Capture the cell that displays the provided text and extract its (X, Y) central coordinate. 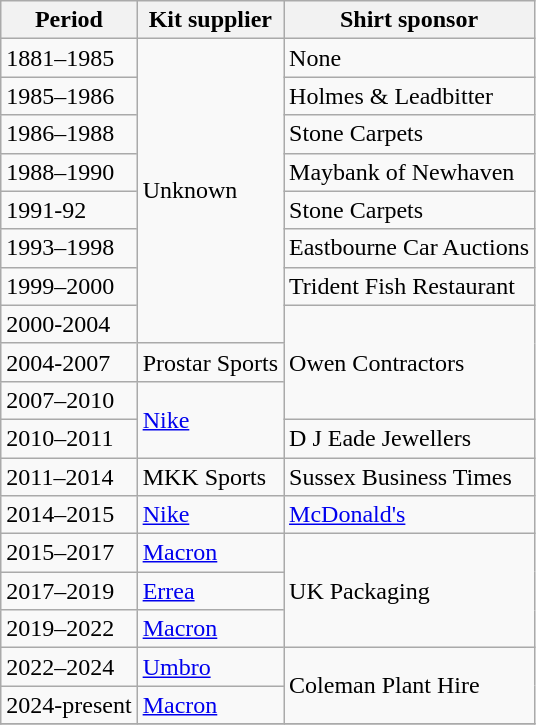
Eastbourne Car Auctions (410, 248)
1986–1988 (69, 134)
1993–1998 (69, 248)
Trident Fish Restaurant (410, 286)
D J Eade Jewellers (410, 438)
1991-92 (69, 210)
1881–1985 (69, 58)
Sussex Business Times (410, 477)
Kit supplier (210, 20)
2000-2004 (69, 324)
2011–2014 (69, 477)
2019–2022 (69, 629)
UK Packaging (410, 591)
1988–1990 (69, 172)
2022–2024 (69, 667)
2014–2015 (69, 515)
1985–1986 (69, 96)
Prostar Sports (210, 362)
Owen Contractors (410, 362)
2004-2007 (69, 362)
Holmes & Leadbitter (410, 96)
McDonald's (410, 515)
MKK Sports (210, 477)
Shirt sponsor (410, 20)
2010–2011 (69, 438)
Umbro (210, 667)
Coleman Plant Hire (410, 686)
2017–2019 (69, 591)
1999–2000 (69, 286)
2024-present (69, 705)
Unknown (210, 191)
Errea (210, 591)
2015–2017 (69, 553)
Period (69, 20)
Maybank of Newhaven (410, 172)
None (410, 58)
2007–2010 (69, 400)
